Locate the cell with the specified text and output its (X, Y) center coordinate. 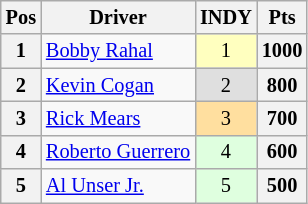
Roberto Guerrero (118, 152)
Pts (282, 17)
800 (282, 85)
Rick Mears (118, 118)
INDY (226, 17)
500 (282, 186)
700 (282, 118)
Kevin Cogan (118, 85)
1000 (282, 51)
Al Unser Jr. (118, 186)
600 (282, 152)
Pos (21, 17)
Driver (118, 17)
Bobby Rahal (118, 51)
